Return [x, y] of the center of cell containing provided text 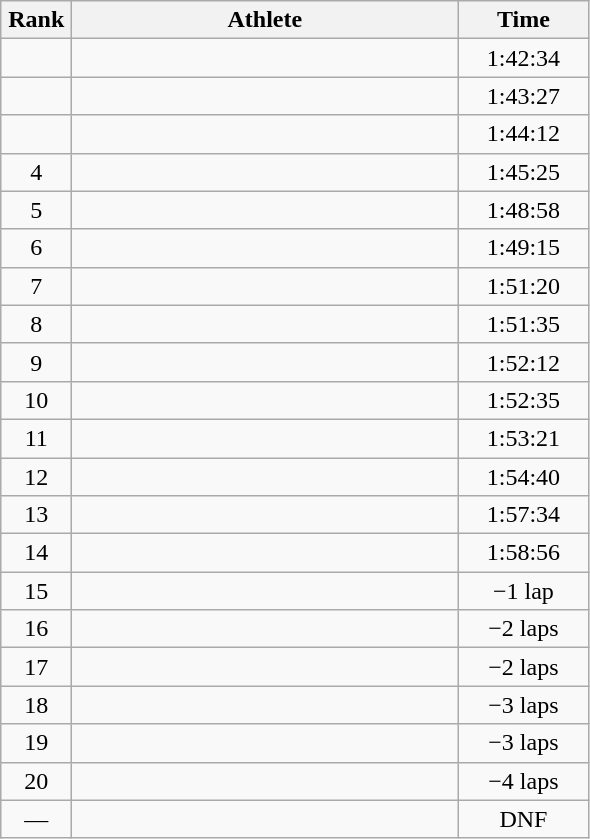
1:52:12 [524, 362]
Rank [36, 20]
1:45:25 [524, 172]
Athlete [265, 20]
1:53:21 [524, 438]
1:57:34 [524, 515]
9 [36, 362]
6 [36, 248]
19 [36, 743]
1:54:40 [524, 477]
1:49:15 [524, 248]
1:42:34 [524, 58]
— [36, 819]
Time [524, 20]
1:51:20 [524, 286]
1:48:58 [524, 210]
1:51:35 [524, 324]
10 [36, 400]
15 [36, 591]
16 [36, 629]
18 [36, 705]
4 [36, 172]
20 [36, 781]
7 [36, 286]
12 [36, 477]
−1 lap [524, 591]
17 [36, 667]
1:43:27 [524, 96]
1:58:56 [524, 553]
1:44:12 [524, 134]
5 [36, 210]
13 [36, 515]
−4 laps [524, 781]
8 [36, 324]
1:52:35 [524, 400]
DNF [524, 819]
11 [36, 438]
14 [36, 553]
